Provide the (x, y) coordinate of the cell's center where the given text is located.  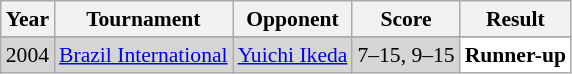
Runner-up (516, 55)
Opponent (293, 19)
Result (516, 19)
Yuichi Ikeda (293, 55)
Score (406, 19)
7–15, 9–15 (406, 55)
2004 (28, 55)
Brazil International (144, 55)
Year (28, 19)
Tournament (144, 19)
